Return the [X, Y] coordinate for the center point of the cell that contains the specified text.  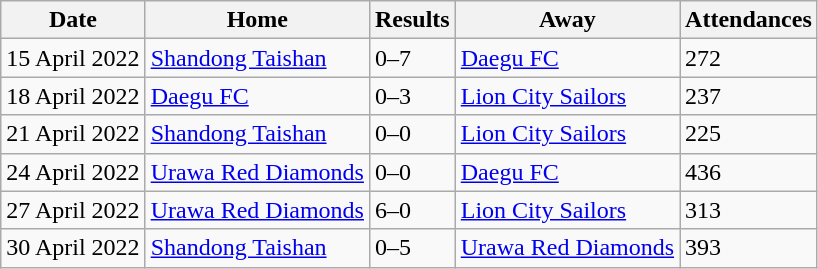
21 April 2022 [73, 134]
18 April 2022 [73, 96]
6–0 [412, 210]
Away [567, 20]
393 [749, 248]
15 April 2022 [73, 58]
Home [257, 20]
313 [749, 210]
0–3 [412, 96]
0–5 [412, 248]
237 [749, 96]
436 [749, 172]
24 April 2022 [73, 172]
30 April 2022 [73, 248]
272 [749, 58]
0–7 [412, 58]
Results [412, 20]
27 April 2022 [73, 210]
225 [749, 134]
Attendances [749, 20]
Date [73, 20]
